Search for the cell housing the specified text and yield its (x, y) center coordinate. 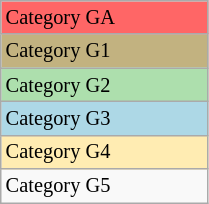
Category G4 (104, 152)
Category G2 (104, 85)
Category G5 (104, 186)
Category G3 (104, 118)
Category GA (104, 17)
Category G1 (104, 51)
